Extract the (X, Y) coordinate from the center of the cell holding the provided text.  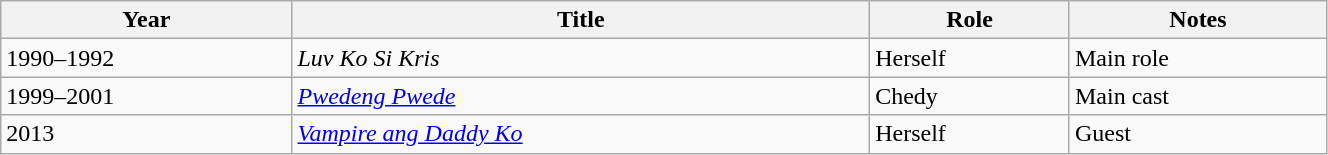
1990–1992 (146, 58)
2013 (146, 134)
Chedy (970, 96)
Year (146, 20)
Guest (1198, 134)
Vampire ang Daddy Ko (581, 134)
Luv Ko Si Kris (581, 58)
Notes (1198, 20)
Main cast (1198, 96)
Main role (1198, 58)
Role (970, 20)
1999–2001 (146, 96)
Title (581, 20)
Pwedeng Pwede (581, 96)
